Pinpoint the cell where the given text exists, returning its (X, Y) midpoint coordinate. 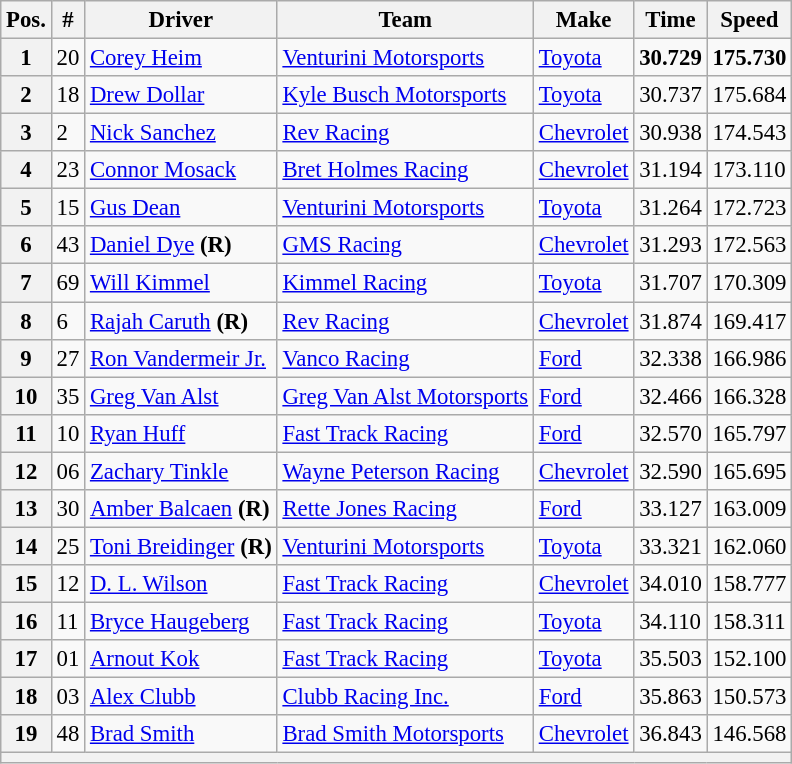
48 (68, 734)
13 (26, 509)
Drew Dollar (181, 95)
34.110 (670, 621)
Alex Clubb (181, 697)
Kimmel Racing (405, 283)
1 (26, 58)
8 (26, 321)
Greg Van Alst (181, 396)
Ryan Huff (181, 433)
35.503 (670, 659)
166.986 (750, 358)
172.563 (750, 245)
5 (26, 208)
172.723 (750, 208)
32.590 (670, 471)
36.843 (670, 734)
Brad Smith Motorsports (405, 734)
31.707 (670, 283)
20 (68, 58)
166.328 (750, 396)
150.573 (750, 697)
158.777 (750, 584)
Ron Vandermeir Jr. (181, 358)
30.938 (670, 133)
Clubb Racing Inc. (405, 697)
Zachary Tinkle (181, 471)
7 (26, 283)
32.466 (670, 396)
33.321 (670, 546)
Amber Balcaen (R) (181, 509)
34.010 (670, 584)
146.568 (750, 734)
9 (26, 358)
30.737 (670, 95)
Bret Holmes Racing (405, 170)
25 (68, 546)
Bryce Haugeberg (181, 621)
Arnout Kok (181, 659)
170.309 (750, 283)
Speed (750, 20)
03 (68, 697)
D. L. Wilson (181, 584)
169.417 (750, 321)
165.797 (750, 433)
23 (68, 170)
Brad Smith (181, 734)
Gus Dean (181, 208)
Connor Mosack (181, 170)
174.543 (750, 133)
Team (405, 20)
32.570 (670, 433)
4 (26, 170)
30.729 (670, 58)
Vanco Racing (405, 358)
31.264 (670, 208)
14 (26, 546)
31.194 (670, 170)
Rette Jones Racing (405, 509)
175.730 (750, 58)
152.100 (750, 659)
Wayne Peterson Racing (405, 471)
Rajah Caruth (R) (181, 321)
Will Kimmel (181, 283)
GMS Racing (405, 245)
Nick Sanchez (181, 133)
158.311 (750, 621)
31.293 (670, 245)
Time (670, 20)
16 (26, 621)
35.863 (670, 697)
27 (68, 358)
175.684 (750, 95)
Greg Van Alst Motorsports (405, 396)
Driver (181, 20)
19 (26, 734)
31.874 (670, 321)
162.060 (750, 546)
173.110 (750, 170)
32.338 (670, 358)
Corey Heim (181, 58)
17 (26, 659)
Toni Breidinger (R) (181, 546)
35 (68, 396)
Pos. (26, 20)
01 (68, 659)
30 (68, 509)
# (68, 20)
163.009 (750, 509)
Make (583, 20)
Daniel Dye (R) (181, 245)
Kyle Busch Motorsports (405, 95)
165.695 (750, 471)
3 (26, 133)
33.127 (670, 509)
43 (68, 245)
06 (68, 471)
69 (68, 283)
